Scan for the cell matching the given text and deliver its [X, Y] coordinate at center. 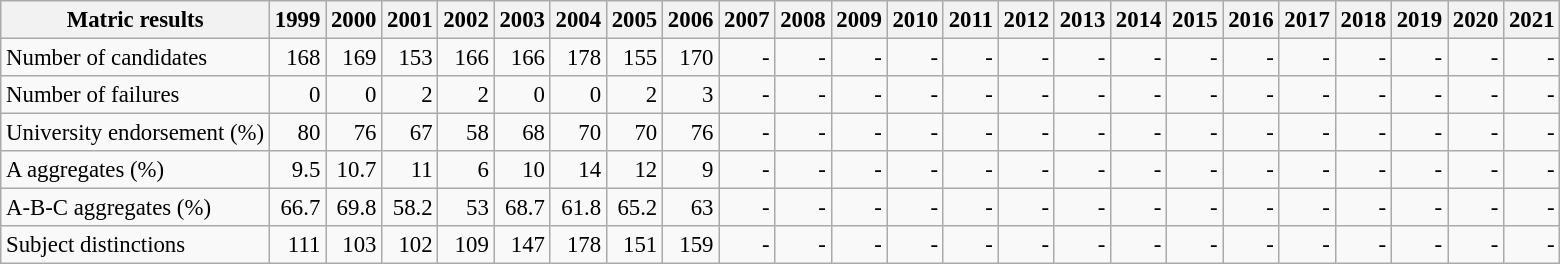
58.2 [410, 208]
2001 [410, 20]
A-B-C aggregates (%) [136, 208]
Number of failures [136, 95]
3 [691, 95]
109 [466, 245]
11 [410, 170]
2003 [522, 20]
155 [634, 58]
61.8 [578, 208]
Matric results [136, 20]
2000 [354, 20]
65.2 [634, 208]
2005 [634, 20]
58 [466, 133]
2009 [859, 20]
63 [691, 208]
A aggregates (%) [136, 170]
80 [297, 133]
10.7 [354, 170]
53 [466, 208]
University endorsement (%) [136, 133]
14 [578, 170]
147 [522, 245]
2010 [915, 20]
159 [691, 245]
1999 [297, 20]
67 [410, 133]
111 [297, 245]
12 [634, 170]
9 [691, 170]
2020 [1476, 20]
2021 [1532, 20]
2019 [1419, 20]
168 [297, 58]
170 [691, 58]
Subject distinctions [136, 245]
153 [410, 58]
6 [466, 170]
68 [522, 133]
9.5 [297, 170]
2006 [691, 20]
2002 [466, 20]
Number of candidates [136, 58]
2017 [1307, 20]
66.7 [297, 208]
2014 [1139, 20]
2015 [1195, 20]
2011 [970, 20]
2007 [747, 20]
2004 [578, 20]
103 [354, 245]
2016 [1251, 20]
102 [410, 245]
151 [634, 245]
10 [522, 170]
69.8 [354, 208]
2018 [1363, 20]
169 [354, 58]
68.7 [522, 208]
2008 [803, 20]
2013 [1082, 20]
2012 [1026, 20]
